Output the [x, y] coordinate of the center of the cell containing the given text.  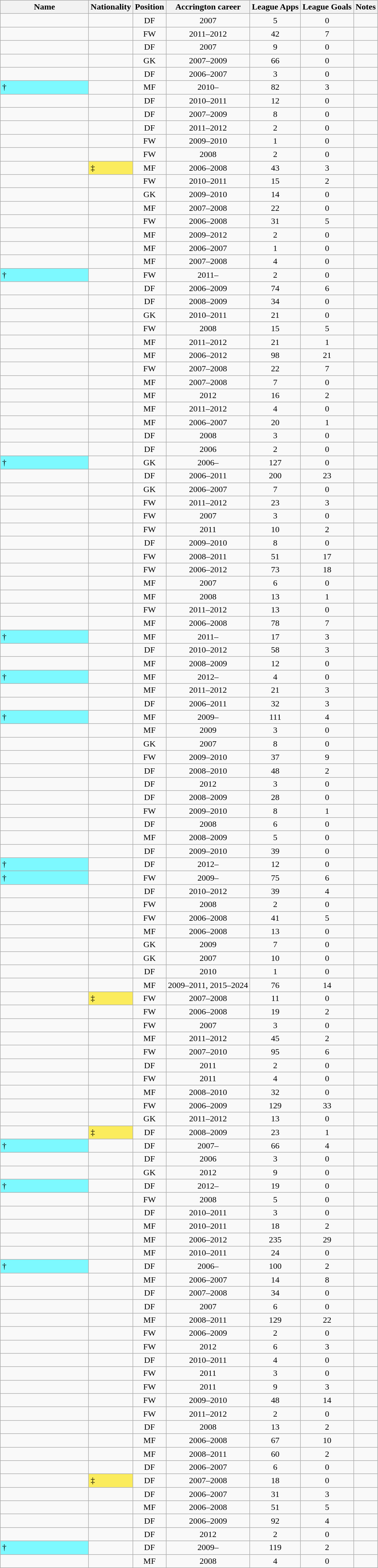
Accrington career [208, 7]
43 [275, 168]
16 [275, 396]
League Goals [327, 7]
33 [327, 1106]
45 [275, 1039]
2010– [208, 87]
24 [275, 1253]
100 [275, 1266]
2007– [208, 1146]
42 [275, 34]
League Apps [275, 7]
75 [275, 878]
Nationality [111, 7]
82 [275, 87]
127 [275, 462]
73 [275, 569]
200 [275, 476]
2009–2011, 2015–2024 [208, 985]
2007–2010 [208, 1052]
60 [275, 1454]
Notes [366, 7]
20 [275, 422]
11 [275, 998]
29 [327, 1239]
2009–2012 [208, 235]
67 [275, 1440]
58 [275, 650]
28 [275, 797]
119 [275, 1548]
41 [275, 918]
235 [275, 1239]
95 [275, 1052]
78 [275, 623]
37 [275, 757]
Position [150, 7]
98 [275, 355]
76 [275, 985]
92 [275, 1521]
Name [44, 7]
2010 [208, 971]
74 [275, 288]
111 [275, 717]
